Determine the (X, Y) coordinate at the center of the cell enclosing the given text.  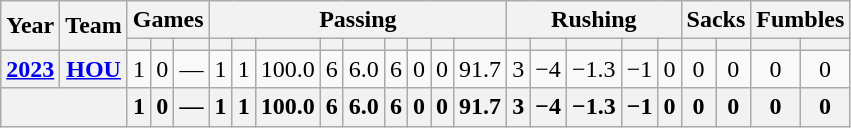
Sacks (716, 20)
Passing (358, 20)
Year (30, 26)
HOU (94, 69)
Games (168, 20)
Team (94, 26)
2023 (30, 69)
Fumbles (800, 20)
Rushing (594, 20)
